Find where the given text appears and provide that cell's center as [X, Y] coordinate. 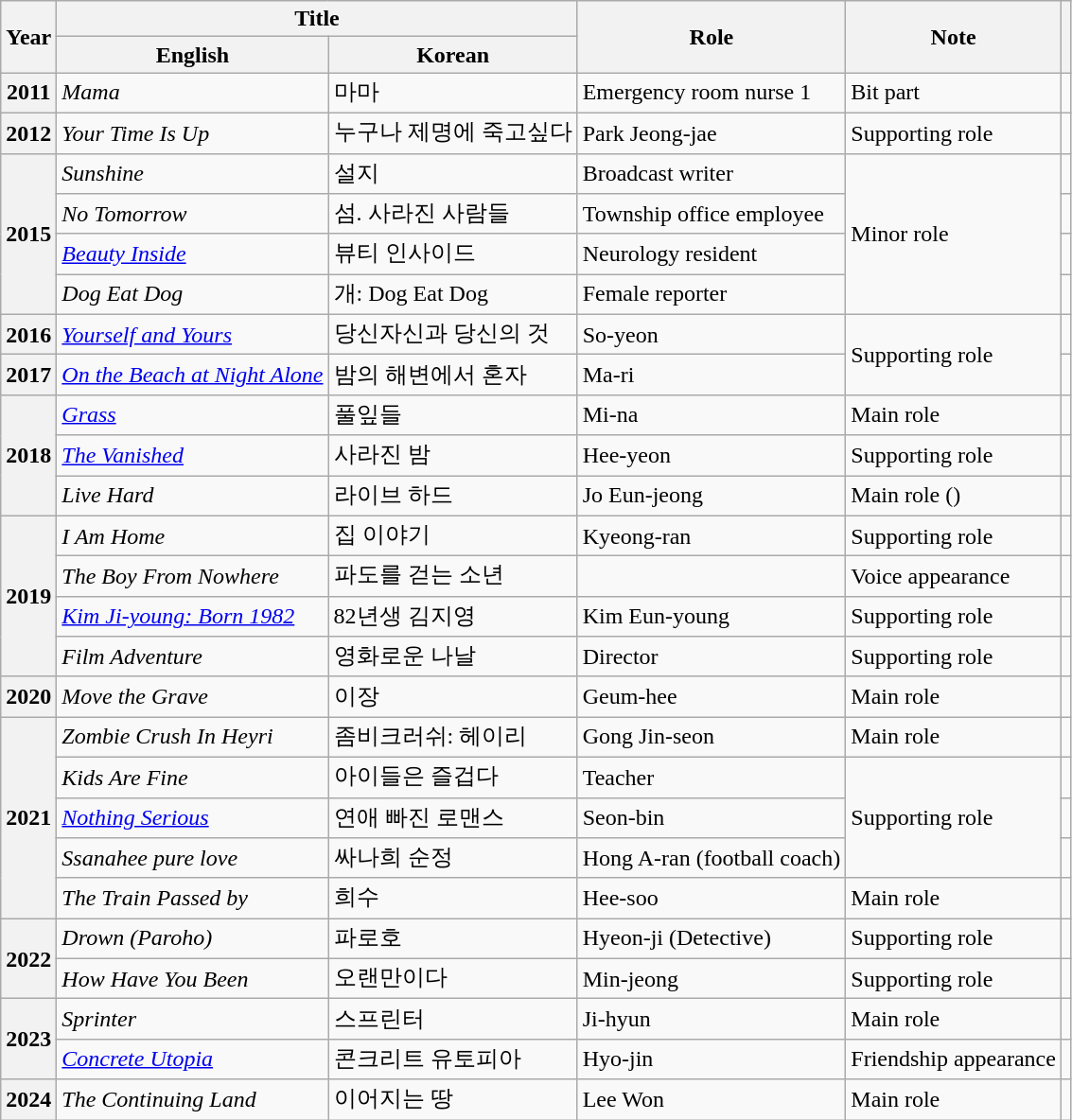
Minor role [954, 234]
On the Beach at Night Alone [193, 375]
Yourself and Yours [193, 335]
Kim Ji-young: Born 1982 [193, 617]
이장 [452, 696]
82년생 김지영 [452, 617]
아이들은 즐겁다 [452, 778]
Min-jeong [712, 978]
Main role () [954, 496]
Hong A-ran (football coach) [712, 859]
Drown (Paroho) [193, 938]
파도를 걷는 소년 [452, 577]
Film Adventure [193, 656]
좀비크러쉬: 헤이리 [452, 738]
Geum-hee [712, 696]
2020 [28, 696]
2021 [28, 817]
The Boy From Nowhere [193, 577]
Ma-ri [712, 375]
Sprinter [193, 1020]
Hyeon-ji (Detective) [712, 938]
Female reporter [712, 295]
Korean [452, 55]
2019 [28, 596]
English [193, 55]
Friendship appearance [954, 1059]
Beauty Inside [193, 254]
2018 [28, 455]
2015 [28, 234]
희수 [452, 899]
사라진 밤 [452, 456]
Park Jeong-jae [712, 132]
밤의 해변에서 혼자 [452, 375]
Gong Jin-seon [712, 738]
풀잎들 [452, 414]
Zombie Crush In Heyri [193, 738]
Hyo-jin [712, 1059]
Mi-na [712, 414]
2023 [28, 1039]
Seon-bin [712, 817]
2022 [28, 959]
Nothing Serious [193, 817]
Broadcast writer [712, 174]
2016 [28, 335]
연애 빠진 로맨스 [452, 817]
Emergency room nurse 1 [712, 93]
Grass [193, 414]
How Have You Been [193, 978]
Township office employee [712, 214]
Your Time Is Up [193, 132]
설지 [452, 174]
The Vanished [193, 456]
2024 [28, 1099]
섬. 사라진 사람들 [452, 214]
Move the Grave [193, 696]
당신자신과 당신의 것 [452, 335]
Sunshine [193, 174]
이어지는 땅 [452, 1099]
Teacher [712, 778]
Director [712, 656]
2017 [28, 375]
Role [712, 37]
콘크리트 유토피아 [452, 1059]
파로호 [452, 938]
라이브 하드 [452, 496]
The Continuing Land [193, 1099]
2012 [28, 132]
No Tomorrow [193, 214]
Jo Eun-jeong [712, 496]
오랜만이다 [452, 978]
Kyeong-ran [712, 535]
개: Dog Eat Dog [452, 295]
The Train Passed by [193, 899]
Year [28, 37]
누구나 제명에 죽고싶다 [452, 132]
Neurology resident [712, 254]
영화로운 나날 [452, 656]
뷰티 인사이드 [452, 254]
스프린터 [452, 1020]
Dog Eat Dog [193, 295]
Voice appearance [954, 577]
Ji-hyun [712, 1020]
싸나희 순정 [452, 859]
Bit part [954, 93]
Lee Won [712, 1099]
Ssanahee pure love [193, 859]
2011 [28, 93]
마마 [452, 93]
So-yeon [712, 335]
Title [317, 19]
Hee-soo [712, 899]
Kim Eun-young [712, 617]
Kids Are Fine [193, 778]
Hee-yeon [712, 456]
Note [954, 37]
집 이야기 [452, 535]
I Am Home [193, 535]
Mama [193, 93]
Concrete Utopia [193, 1059]
Live Hard [193, 496]
